Locate the cell with the specified text and output its (x, y) center coordinate. 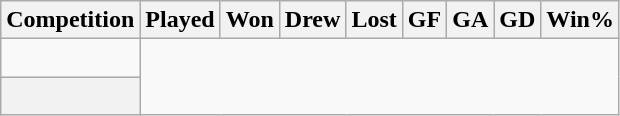
Competition (70, 20)
Played (180, 20)
GF (424, 20)
Win% (580, 20)
GD (518, 20)
Lost (374, 20)
Won (250, 20)
Drew (312, 20)
GA (470, 20)
